Pinpoint the cell where the given text exists, returning its [X, Y] midpoint coordinate. 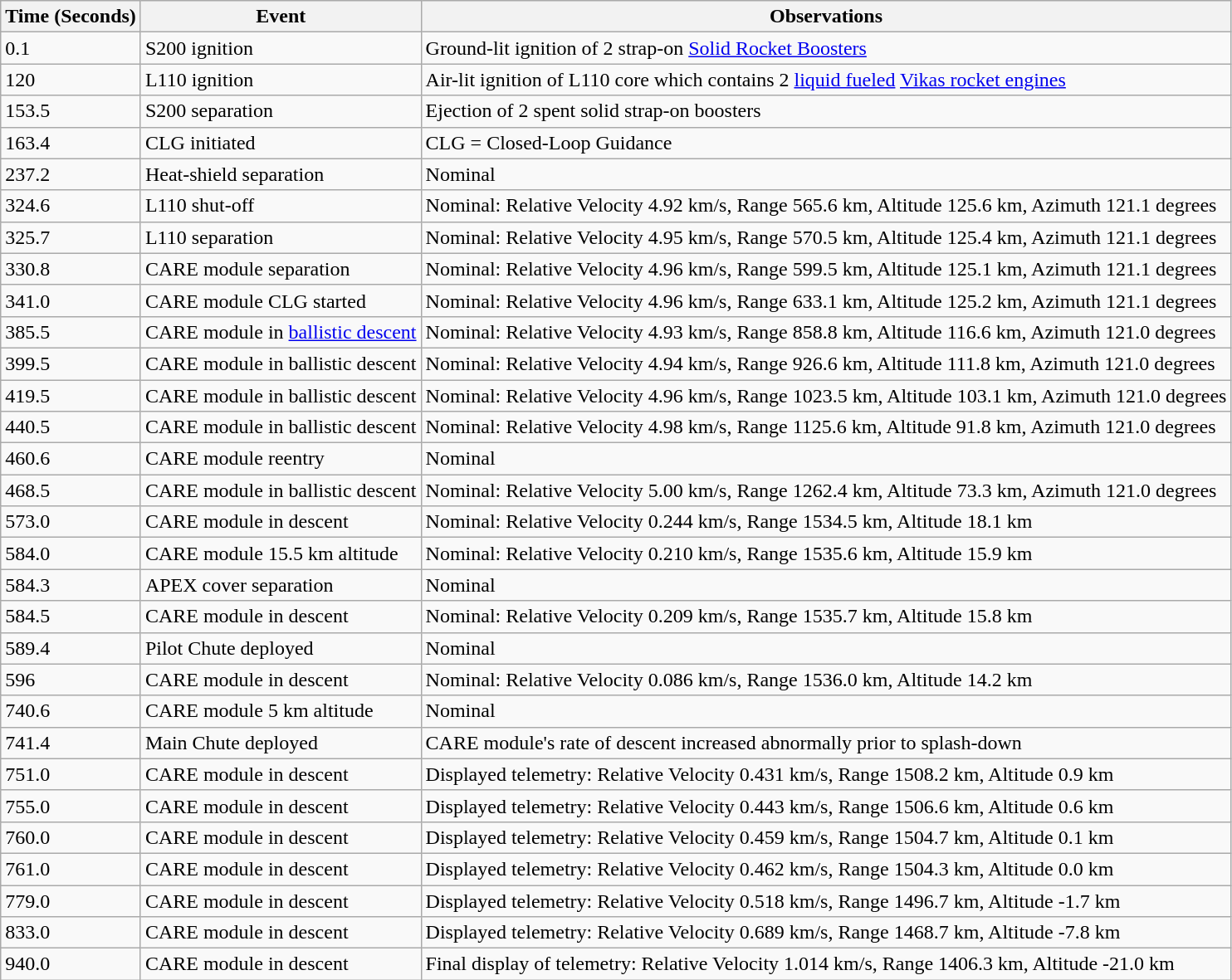
324.6 [71, 206]
CARE module CLG started [281, 300]
Main Chute deployed [281, 743]
L110 ignition [281, 80]
153.5 [71, 111]
Pilot Chute deployed [281, 648]
761.0 [71, 869]
CLG initiated [281, 143]
Nominal: Relative Velocity 0.086 km/s, Range 1536.0 km, Altitude 14.2 km [826, 680]
S200 separation [281, 111]
Nominal: Relative Velocity 4.98 km/s, Range 1125.6 km, Altitude 91.8 km, Azimuth 121.0 degrees [826, 427]
Displayed telemetry: Relative Velocity 0.518 km/s, Range 1496.7 km, Altitude -1.7 km [826, 900]
760.0 [71, 837]
584.3 [71, 585]
468.5 [71, 490]
Displayed telemetry: Relative Velocity 0.443 km/s, Range 1506.6 km, Altitude 0.6 km [826, 806]
Nominal: Relative Velocity 4.92 km/s, Range 565.6 km, Altitude 125.6 km, Azimuth 121.1 degrees [826, 206]
Nominal: Relative Velocity 0.209 km/s, Range 1535.7 km, Altitude 15.8 km [826, 617]
Nominal: Relative Velocity 0.244 km/s, Range 1534.5 km, Altitude 18.1 km [826, 522]
833.0 [71, 933]
0.1 [71, 48]
CARE module 5 km altitude [281, 711]
751.0 [71, 774]
596 [71, 680]
584.5 [71, 617]
440.5 [71, 427]
Nominal: Relative Velocity 4.96 km/s, Range 1023.5 km, Altitude 103.1 km, Azimuth 121.0 degrees [826, 396]
L110 separation [281, 237]
325.7 [71, 237]
CARE module's rate of descent increased abnormally prior to splash-down [826, 743]
Nominal: Relative Velocity 4.94 km/s, Range 926.6 km, Altitude 111.8 km, Azimuth 121.0 degrees [826, 363]
740.6 [71, 711]
CARE module separation [281, 269]
Time (Seconds) [71, 17]
589.4 [71, 648]
399.5 [71, 363]
CARE module reentry [281, 459]
237.2 [71, 174]
419.5 [71, 396]
120 [71, 80]
385.5 [71, 332]
341.0 [71, 300]
779.0 [71, 900]
Heat-shield separation [281, 174]
Nominal: Relative Velocity 4.96 km/s, Range 633.1 km, Altitude 125.2 km, Azimuth 121.1 degrees [826, 300]
APEX cover separation [281, 585]
Displayed telemetry: Relative Velocity 0.459 km/s, Range 1504.7 km, Altitude 0.1 km [826, 837]
741.4 [71, 743]
573.0 [71, 522]
755.0 [71, 806]
940.0 [71, 964]
Nominal: Relative Velocity 4.95 km/s, Range 570.5 km, Altitude 125.4 km, Azimuth 121.1 degrees [826, 237]
Nominal: Relative Velocity 4.93 km/s, Range 858.8 km, Altitude 116.6 km, Azimuth 121.0 degrees [826, 332]
Displayed telemetry: Relative Velocity 0.689 km/s, Range 1468.7 km, Altitude -7.8 km [826, 933]
CARE module 15.5 km altitude [281, 553]
Ejection of 2 spent solid strap-on boosters [826, 111]
S200 ignition [281, 48]
Final display of telemetry: Relative Velocity 1.014 km/s, Range 1406.3 km, Altitude -21.0 km [826, 964]
Air-lit ignition of L110 core which contains 2 liquid fueled Vikas rocket engines [826, 80]
460.6 [71, 459]
584.0 [71, 553]
Displayed telemetry: Relative Velocity 0.431 km/s, Range 1508.2 km, Altitude 0.9 km [826, 774]
163.4 [71, 143]
Nominal: Relative Velocity 0.210 km/s, Range 1535.6 km, Altitude 15.9 km [826, 553]
L110 shut-off [281, 206]
Event [281, 17]
CLG = Closed-Loop Guidance [826, 143]
Displayed telemetry: Relative Velocity 0.462 km/s, Range 1504.3 km, Altitude 0.0 km [826, 869]
330.8 [71, 269]
Nominal: Relative Velocity 4.96 km/s, Range 599.5 km, Altitude 125.1 km, Azimuth 121.1 degrees [826, 269]
Observations [826, 17]
Ground-lit ignition of 2 strap-on Solid Rocket Boosters [826, 48]
Nominal: Relative Velocity 5.00 km/s, Range 1262.4 km, Altitude 73.3 km, Azimuth 121.0 degrees [826, 490]
